Scan for the cell matching the given text and deliver its [x, y] coordinate at center. 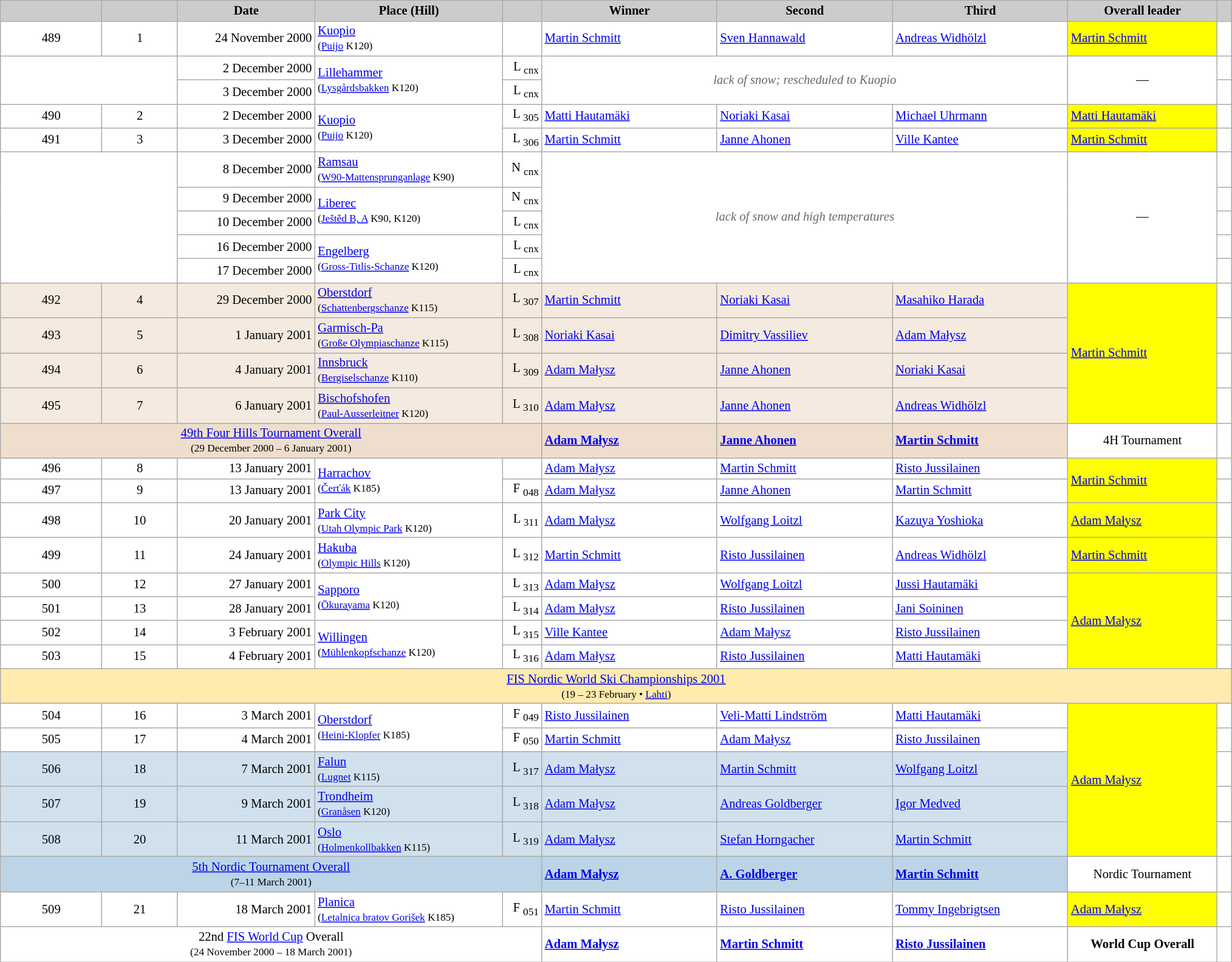
Garmisch-Pa(Große Olympiaschanze K115) [409, 335]
Jussi Hautamäki [980, 585]
6 [140, 370]
8 December 2000 [246, 170]
L 317 [522, 769]
L 309 [522, 370]
Lillehammer(Lysgårdsbakken K120) [409, 80]
495 [51, 405]
20 [140, 839]
L 318 [522, 804]
10 [140, 520]
Park City(Utah Olympic Park K120) [409, 520]
Sven Hannawald [804, 38]
500 [51, 585]
489 [51, 38]
Date [246, 10]
9 December 2000 [246, 198]
Veli-Matti Lindström [804, 715]
FIS Nordic World Ski Championships 2001(19 – 23 February • Lahti) [616, 686]
Sapporo(Ōkurayama K120) [409, 597]
L 310 [522, 405]
504 [51, 715]
Harrachov(Čerťák K185) [409, 480]
Liberec(Ještěd B, A K90, K120) [409, 210]
Dimitry Vassiliev [804, 335]
Oberstdorf(Heini-Klopfer K185) [409, 727]
28 January 2001 [246, 609]
496 [51, 469]
1 [140, 38]
6 January 2001 [246, 405]
12 [140, 585]
Hakuba(Olympic Hills K120) [409, 555]
11 March 2001 [246, 839]
502 [51, 632]
20 January 2001 [246, 520]
10 December 2000 [246, 222]
17 December 2000 [246, 270]
499 [51, 555]
4H Tournament [1142, 441]
L 319 [522, 839]
L 311 [522, 520]
2 [140, 115]
1 January 2001 [246, 335]
L 307 [522, 300]
F 051 [522, 909]
27 January 2001 [246, 585]
lack of snow; rescheduled to Kuopio [805, 80]
13 [140, 609]
Falun(Lugnet K115) [409, 769]
Nordic Tournament [1142, 874]
Overall leader [1142, 10]
18 March 2001 [246, 909]
L 306 [522, 140]
14 [140, 632]
3 February 2001 [246, 632]
Planica(Letalnica bratov Gorišek K185) [409, 909]
505 [51, 739]
L 312 [522, 555]
Place (Hill) [409, 10]
7 [140, 405]
Trondheim(Granåsen K120) [409, 804]
3 [140, 140]
5 [140, 335]
24 January 2001 [246, 555]
L 313 [522, 585]
16 December 2000 [246, 247]
4 March 2001 [246, 739]
L 308 [522, 335]
24 November 2000 [246, 38]
L 305 [522, 115]
490 [51, 115]
Stefan Horngacher [804, 839]
4 February 2001 [246, 656]
World Cup Overall [1142, 944]
21 [140, 909]
492 [51, 300]
29 December 2000 [246, 300]
497 [51, 490]
11 [140, 555]
498 [51, 520]
16 [140, 715]
491 [51, 140]
Masahiko Harada [980, 300]
501 [51, 609]
507 [51, 804]
Tommy Ingebrigtsen [980, 909]
9 March 2001 [246, 804]
L 315 [522, 632]
Second [804, 10]
3 March 2001 [246, 715]
Michael Uhrmann [980, 115]
494 [51, 370]
Andreas Goldberger [804, 804]
Igor Medved [980, 804]
Willingen(Mühlenkopfschanze K120) [409, 644]
22nd FIS World Cup Overall(24 November 2000 – 18 March 2001) [271, 944]
F 050 [522, 739]
15 [140, 656]
508 [51, 839]
lack of snow and high temperatures [805, 218]
A. Goldberger [804, 874]
19 [140, 804]
17 [140, 739]
L 316 [522, 656]
503 [51, 656]
F 048 [522, 490]
Kazuya Yoshioka [980, 520]
Ramsau(W90-Mattensprunganlage K90) [409, 170]
Winner [629, 10]
4 January 2001 [246, 370]
Engelberg(Gross-Titlis-Schanze K120) [409, 259]
Third [980, 10]
18 [140, 769]
7 March 2001 [246, 769]
49th Four Hills Tournament Overall(29 December 2000 – 6 January 2001) [271, 441]
8 [140, 469]
506 [51, 769]
493 [51, 335]
L 314 [522, 609]
Jani Soininen [980, 609]
9 [140, 490]
509 [51, 909]
Oslo(Holmenkollbakken K115) [409, 839]
F 049 [522, 715]
Bischofshofen(Paul-Ausserleitner K120) [409, 405]
Oberstdorf(Schattenbergschanze K115) [409, 300]
Innsbruck(Bergiselschanze K110) [409, 370]
5th Nordic Tournament Overall(7–11 March 2001) [271, 874]
4 [140, 300]
